Detect which cell encompasses the target text, then output its (X, Y) center coordinate. 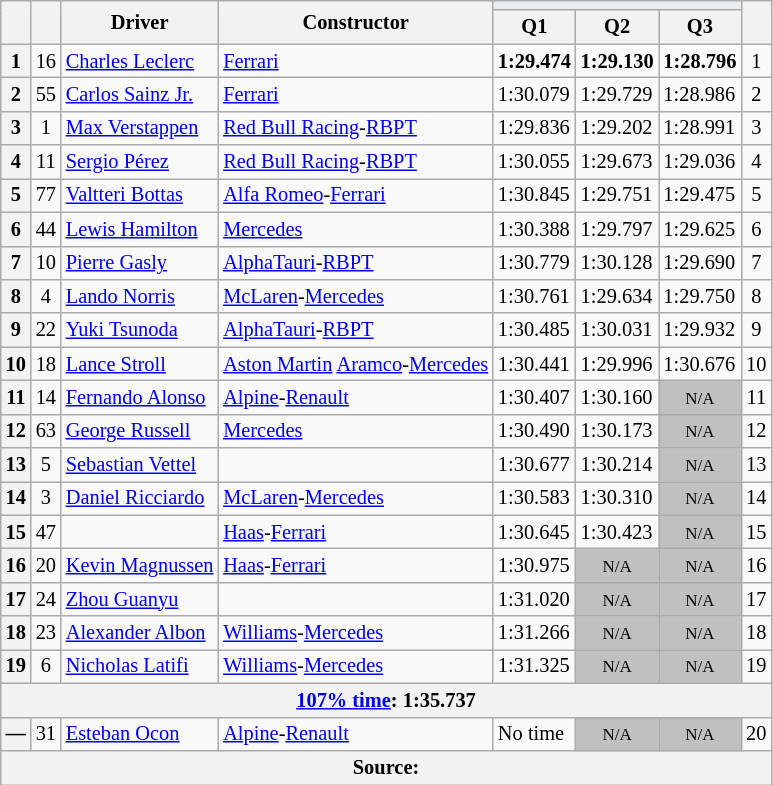
Aston Martin Aramco-Mercedes (356, 364)
1:29.729 (618, 94)
1:30.160 (618, 397)
1:28.796 (700, 61)
1:30.173 (618, 431)
1:30.845 (534, 195)
1:30.310 (618, 498)
Alfa Romeo-Ferrari (356, 195)
1:29.797 (618, 229)
Q2 (618, 27)
Carlos Sainz Jr. (140, 94)
Q3 (700, 27)
1:30.677 (534, 465)
23 (46, 633)
63 (46, 431)
1:30.779 (534, 263)
Max Verstappen (140, 128)
Daniel Ricciardo (140, 498)
Yuki Tsunoda (140, 330)
Zhou Guanyu (140, 599)
1:29.750 (700, 296)
1:30.441 (534, 364)
1:29.996 (618, 364)
1:29.673 (618, 162)
1:30.214 (618, 465)
1:29.475 (700, 195)
1:31.325 (534, 666)
Lando Norris (140, 296)
1:29.474 (534, 61)
Nicholas Latifi (140, 666)
1:30.423 (618, 532)
Kevin Magnussen (140, 565)
47 (46, 532)
Valtteri Bottas (140, 195)
1:28.991 (700, 128)
1:30.388 (534, 229)
Sergio Pérez (140, 162)
1:30.079 (534, 94)
1:29.751 (618, 195)
— (16, 734)
Constructor (356, 22)
1:29.130 (618, 61)
Esteban Ocon (140, 734)
Q1 (534, 27)
Source: (386, 767)
1:30.407 (534, 397)
Charles Leclerc (140, 61)
1:30.031 (618, 330)
Fernando Alonso (140, 397)
1:30.761 (534, 296)
77 (46, 195)
Lance Stroll (140, 364)
1:31.266 (534, 633)
George Russell (140, 431)
Lewis Hamilton (140, 229)
1:29.202 (618, 128)
24 (46, 599)
1:31.020 (534, 599)
Sebastian Vettel (140, 465)
1:29.932 (700, 330)
1:30.485 (534, 330)
1:30.583 (534, 498)
55 (46, 94)
1:30.645 (534, 532)
1:29.036 (700, 162)
107% time: 1:35.737 (386, 700)
22 (46, 330)
1:29.634 (618, 296)
1:29.625 (700, 229)
1:28.986 (700, 94)
1:29.690 (700, 263)
Alexander Albon (140, 633)
44 (46, 229)
Driver (140, 22)
Pierre Gasly (140, 263)
31 (46, 734)
1:30.676 (700, 364)
1:30.490 (534, 431)
1:29.836 (534, 128)
1:30.975 (534, 565)
No time (534, 734)
1:30.128 (618, 263)
1:30.055 (534, 162)
